Find where the given text appears and provide that cell's center as (x, y) coordinate. 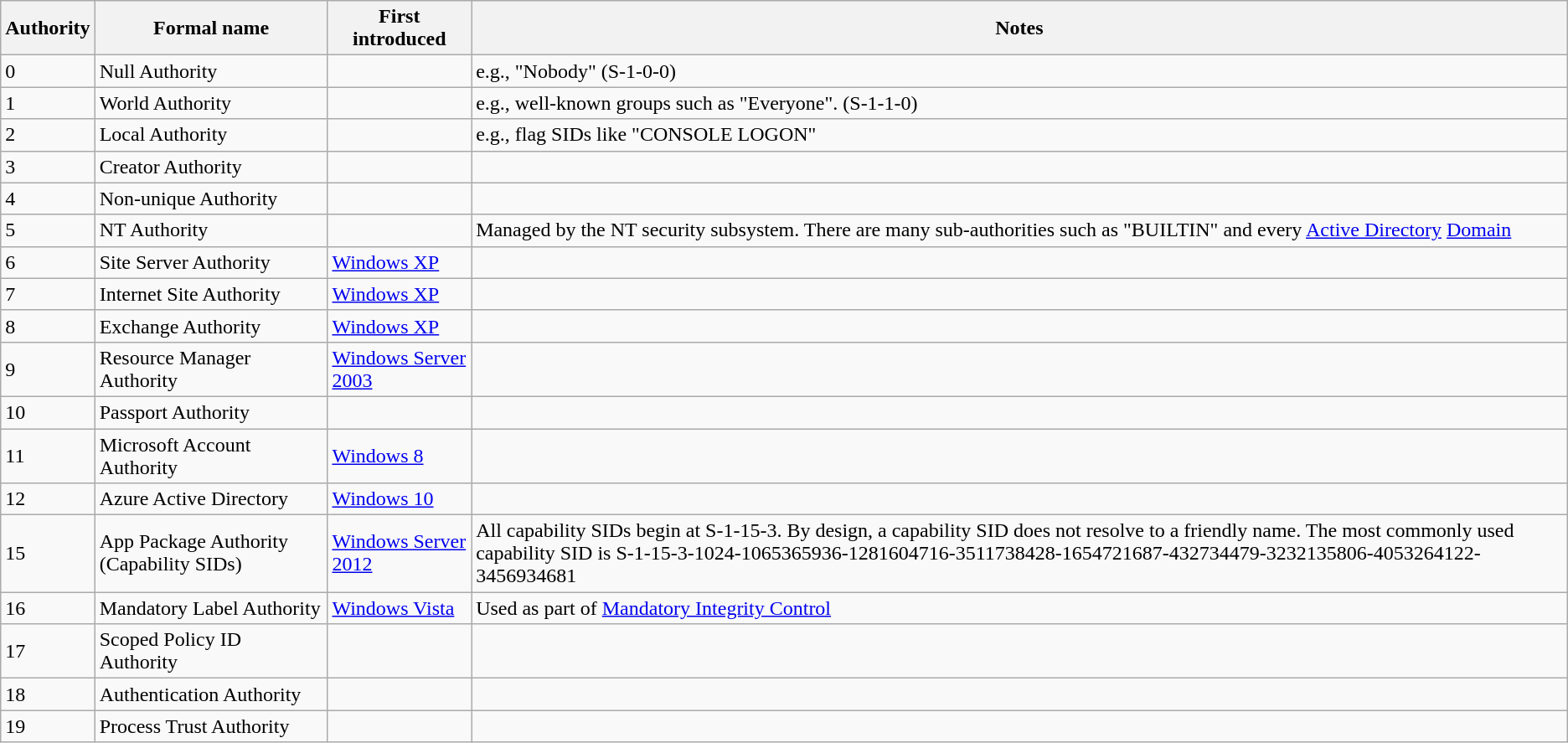
e.g., flag SIDs like "CONSOLE LOGON" (1020, 135)
19 (48, 726)
Windows Vista (400, 608)
Creator Authority (211, 167)
Microsoft Account Authority (211, 456)
Windows Server 2012 (400, 554)
Local Authority (211, 135)
2 (48, 135)
15 (48, 554)
Managed by the NT security subsystem. There are many sub-authorities such as "BUILTIN" and every Active Directory Domain (1020, 230)
World Authority (211, 103)
4 (48, 199)
Used as part of Mandatory Integrity Control (1020, 608)
Windows 8 (400, 456)
Formal name (211, 28)
Notes (1020, 28)
Windows 10 (400, 499)
Passport Authority (211, 412)
8 (48, 326)
Non-unique Authority (211, 199)
Authentication Authority (211, 694)
5 (48, 230)
3 (48, 167)
Internet Site Authority (211, 294)
Authority (48, 28)
Mandatory Label Authority (211, 608)
11 (48, 456)
First introduced (400, 28)
18 (48, 694)
Null Authority (211, 71)
Resource Manager Authority (211, 369)
e.g., well-known groups such as "Everyone". (S-1-1-0) (1020, 103)
Azure Active Directory (211, 499)
6 (48, 262)
10 (48, 412)
12 (48, 499)
9 (48, 369)
e.g., "Nobody" (S-1-0-0) (1020, 71)
Scoped Policy ID Authority (211, 652)
Windows Server 2003 (400, 369)
1 (48, 103)
Exchange Authority (211, 326)
Site Server Authority (211, 262)
App Package Authority (Capability SIDs) (211, 554)
16 (48, 608)
7 (48, 294)
Process Trust Authority (211, 726)
17 (48, 652)
0 (48, 71)
NT Authority (211, 230)
